Detect which cell encompasses the target text, then output its (x, y) center coordinate. 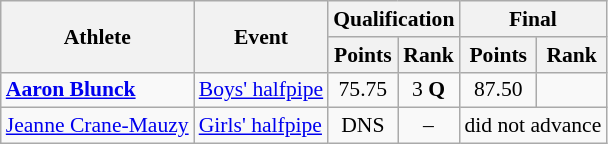
Event (262, 36)
87.50 (498, 90)
Aaron Blunck (98, 90)
Girls' halfpipe (262, 126)
Athlete (98, 36)
Jeanne Crane-Mauzy (98, 126)
Boys' halfpipe (262, 90)
3 Q (429, 90)
Final (532, 19)
– (429, 126)
did not advance (532, 126)
75.75 (362, 90)
DNS (362, 126)
Qualification (394, 19)
